Extract the [X, Y] coordinate from the center of the cell holding the provided text.  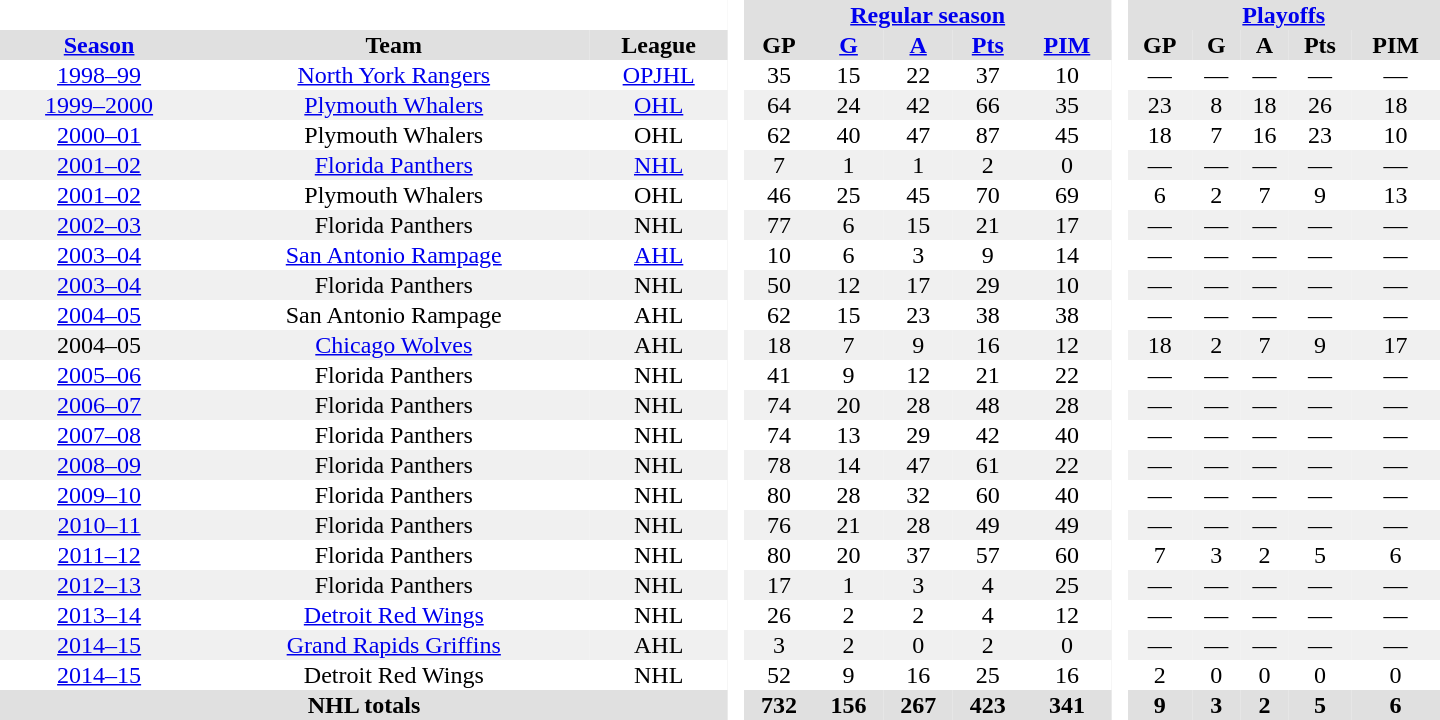
Chicago Wolves [394, 345]
2010–11 [99, 525]
46 [779, 195]
61 [988, 465]
1998–99 [99, 75]
2009–10 [99, 495]
57 [988, 555]
2000–01 [99, 135]
52 [779, 675]
267 [918, 705]
Grand Rapids Griffins [394, 645]
2002–03 [99, 225]
2011–12 [99, 555]
76 [779, 525]
Season [99, 45]
32 [918, 495]
2012–13 [99, 585]
70 [988, 195]
66 [988, 105]
NHL totals [364, 705]
48 [988, 405]
77 [779, 225]
OPJHL [658, 75]
64 [779, 105]
78 [779, 465]
423 [988, 705]
87 [988, 135]
24 [849, 105]
Playoffs [1284, 15]
50 [779, 285]
69 [1068, 195]
2005–06 [99, 375]
2013–14 [99, 615]
732 [779, 705]
Regular season [928, 15]
2008–09 [99, 465]
1999–2000 [99, 105]
North York Rangers [394, 75]
341 [1068, 705]
2006–07 [99, 405]
41 [779, 375]
2007–08 [99, 435]
Team [394, 45]
8 [1216, 105]
League [658, 45]
156 [849, 705]
